Scan for the cell matching the given text and deliver its (x, y) coordinate at center. 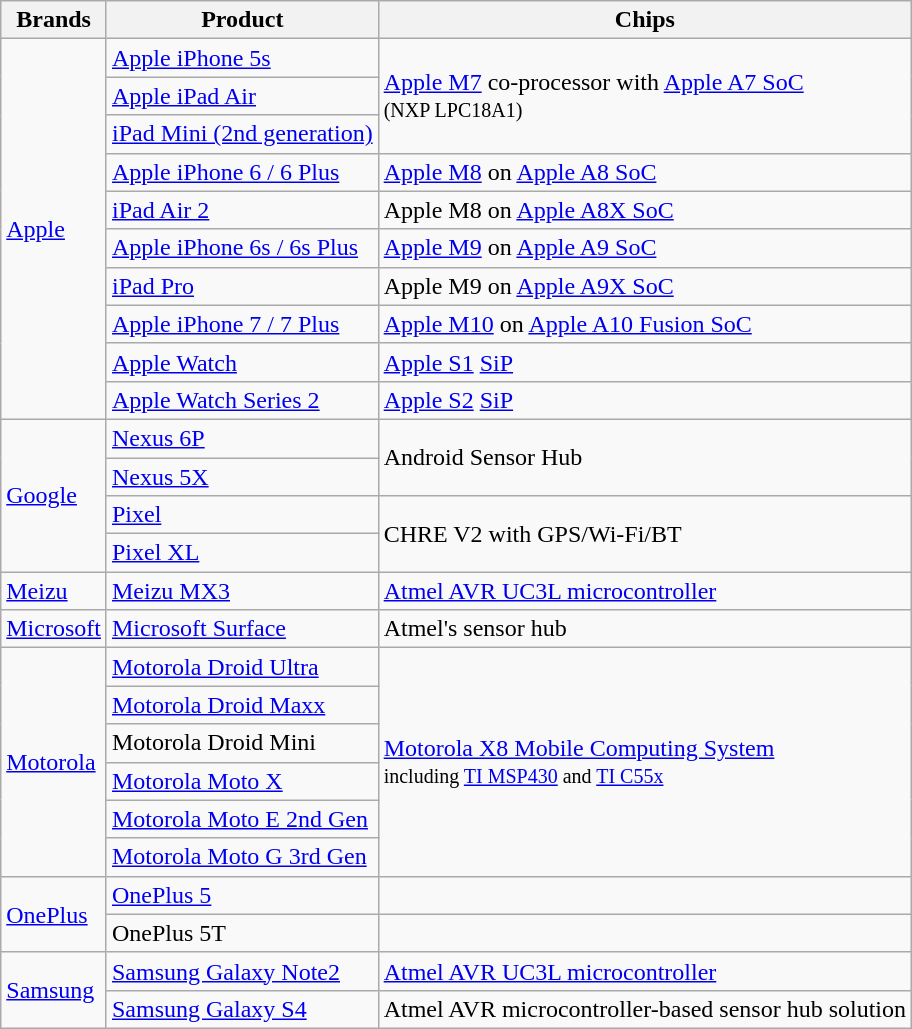
Android Sensor Hub (644, 457)
iPad Mini (2nd generation) (242, 134)
Meizu (54, 591)
Apple S2 SiP (644, 400)
Apple M8 on Apple A8X SoC (644, 210)
Chips (644, 20)
Apple M8 on Apple A8 SoC (644, 172)
Motorola Moto G 3rd Gen (242, 857)
Apple iPhone 6s / 6s Plus (242, 248)
Atmel AVR microcontroller-based sensor hub solution (644, 1009)
Brands (54, 20)
Samsung Galaxy Note2 (242, 971)
Apple iPhone 7 / 7 Plus (242, 324)
Pixel XL (242, 553)
Motorola Droid Ultra (242, 667)
Motorola X8 Mobile Computing Systemincluding TI MSP430 and TI C55x (644, 762)
Motorola Moto X (242, 781)
OnePlus 5T (242, 933)
Apple iPhone 5s (242, 58)
iPad Pro (242, 286)
Atmel's sensor hub (644, 629)
Motorola Droid Mini (242, 743)
OnePlus 5 (242, 895)
OnePlus (54, 914)
Motorola Droid Maxx (242, 705)
Pixel (242, 515)
Apple S1 SiP (644, 362)
Microsoft (54, 629)
Nexus 6P (242, 438)
Apple iPad Air (242, 96)
Apple (54, 230)
Google (54, 495)
iPad Air 2 (242, 210)
Apple M7 co-processor with Apple A7 SoC(NXP LPC18A1) (644, 96)
Samsung Galaxy S4 (242, 1009)
Apple M10 on Apple A10 Fusion SoC (644, 324)
Apple Watch (242, 362)
CHRE V2 with GPS/Wi-Fi/BT (644, 534)
Apple iPhone 6 / 6 Plus (242, 172)
Apple M9 on Apple A9 SoC (644, 248)
Meizu MX3 (242, 591)
Apple Watch Series 2 (242, 400)
Motorola (54, 762)
Nexus 5X (242, 477)
Product (242, 20)
Samsung (54, 990)
Motorola Moto E 2nd Gen (242, 819)
Microsoft Surface (242, 629)
Apple M9 on Apple A9X SoC (644, 286)
